Search for the cell housing the specified text and yield its [X, Y] center coordinate. 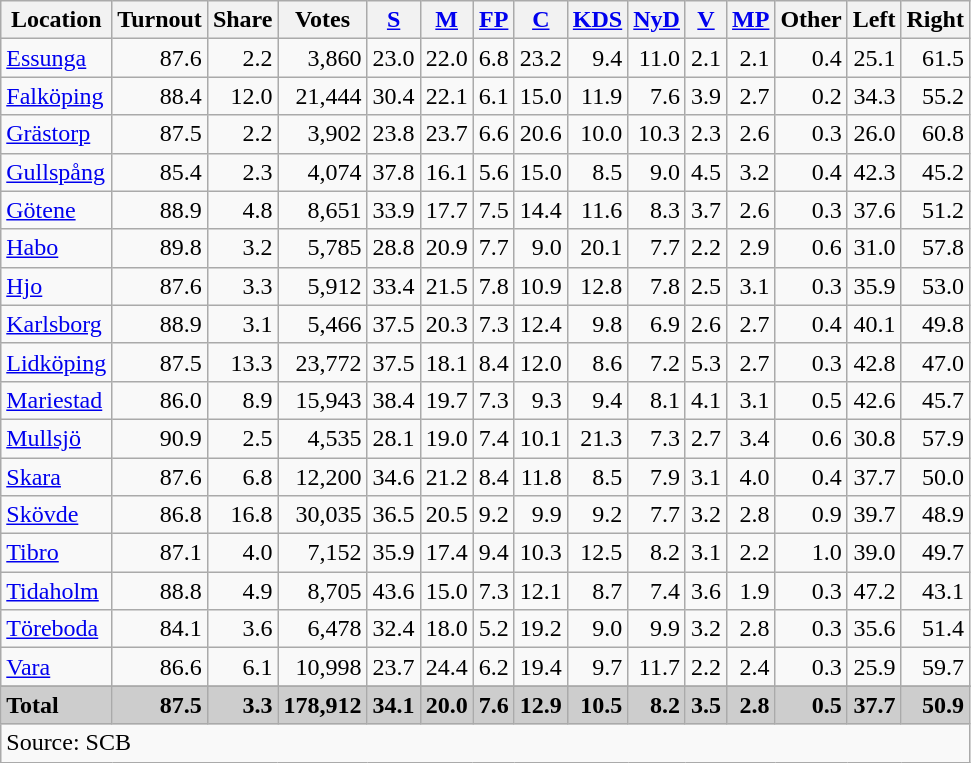
47.2 [874, 591]
Other [811, 20]
12.1 [540, 591]
42.3 [874, 172]
34.6 [394, 477]
Location [56, 20]
35.6 [874, 629]
20.3 [446, 324]
86.6 [160, 667]
84.1 [160, 629]
10.0 [597, 134]
8.9 [242, 400]
10.5 [597, 705]
4,535 [322, 438]
11.6 [597, 210]
KDS [597, 20]
3.5 [706, 705]
19.7 [446, 400]
8,705 [322, 591]
Gullspång [56, 172]
9.8 [597, 324]
Turnout [160, 20]
Falköping [56, 96]
30.4 [394, 96]
88.8 [160, 591]
7,152 [322, 553]
17.7 [446, 210]
Source: SCB [486, 743]
34.3 [874, 96]
12.5 [597, 553]
23.2 [540, 58]
NyD [657, 20]
88.4 [160, 96]
60.8 [935, 134]
31.0 [874, 248]
36.5 [394, 515]
Right [935, 20]
86.8 [160, 515]
16.8 [242, 515]
12.9 [540, 705]
Tidaholm [56, 591]
S [394, 20]
21,444 [322, 96]
Total [56, 705]
11.0 [657, 58]
Vara [56, 667]
MP [751, 20]
22.1 [446, 96]
39.0 [874, 553]
45.7 [935, 400]
9.3 [540, 400]
18.0 [446, 629]
32.4 [394, 629]
3.7 [706, 210]
26.0 [874, 134]
5.3 [706, 362]
89.8 [160, 248]
50.0 [935, 477]
V [706, 20]
8.6 [597, 362]
51.4 [935, 629]
8.1 [657, 400]
3,860 [322, 58]
7.9 [657, 477]
1.9 [751, 591]
57.8 [935, 248]
10.9 [540, 286]
Skara [56, 477]
0.2 [811, 96]
4.8 [242, 210]
Karlsborg [56, 324]
19.2 [540, 629]
21.2 [446, 477]
3.4 [751, 438]
40.1 [874, 324]
45.2 [935, 172]
25.9 [874, 667]
24.4 [446, 667]
10.1 [540, 438]
61.5 [935, 58]
1.0 [811, 553]
Left [874, 20]
34.1 [394, 705]
2.4 [751, 667]
3.9 [706, 96]
30,035 [322, 515]
14.4 [540, 210]
20.0 [446, 705]
11.7 [657, 667]
Mullsjö [56, 438]
13.3 [242, 362]
43.1 [935, 591]
30.8 [874, 438]
Töreboda [56, 629]
42.8 [874, 362]
5.6 [494, 172]
12,200 [322, 477]
37.6 [874, 210]
Tibro [56, 553]
7.2 [657, 362]
23.0 [394, 58]
Grästorp [56, 134]
55.2 [935, 96]
5,466 [322, 324]
12.4 [540, 324]
51.2 [935, 210]
4.5 [706, 172]
19.0 [446, 438]
90.9 [160, 438]
47.0 [935, 362]
20.1 [597, 248]
37.8 [394, 172]
4,074 [322, 172]
11.8 [540, 477]
C [540, 20]
23,772 [322, 362]
57.9 [935, 438]
15,943 [322, 400]
49.8 [935, 324]
87.1 [160, 553]
12.8 [597, 286]
Lidköping [56, 362]
8,651 [322, 210]
42.6 [874, 400]
Votes [322, 20]
11.9 [597, 96]
17.4 [446, 553]
9.7 [597, 667]
53.0 [935, 286]
178,912 [322, 705]
59.7 [935, 667]
0.9 [811, 515]
Skövde [56, 515]
Hjo [56, 286]
5,912 [322, 286]
5,785 [322, 248]
20.6 [540, 134]
85.4 [160, 172]
18.1 [446, 362]
19.4 [540, 667]
23.8 [394, 134]
48.9 [935, 515]
38.4 [394, 400]
16.1 [446, 172]
28.1 [394, 438]
Mariestad [56, 400]
20.9 [446, 248]
43.6 [394, 591]
10,998 [322, 667]
7.5 [494, 210]
6.6 [494, 134]
39.7 [874, 515]
5.2 [494, 629]
8.7 [597, 591]
Habo [56, 248]
21.5 [446, 286]
6.2 [494, 667]
8.3 [657, 210]
3,902 [322, 134]
4.1 [706, 400]
49.7 [935, 553]
50.9 [935, 705]
4.9 [242, 591]
22.0 [446, 58]
25.1 [874, 58]
33.9 [394, 210]
33.4 [394, 286]
21.3 [597, 438]
Götene [56, 210]
86.0 [160, 400]
6.9 [657, 324]
28.8 [394, 248]
20.5 [446, 515]
Share [242, 20]
Essunga [56, 58]
2.9 [751, 248]
6,478 [322, 629]
FP [494, 20]
M [446, 20]
